Identify which cell holds the provided text, then report its (X, Y) central coordinate. 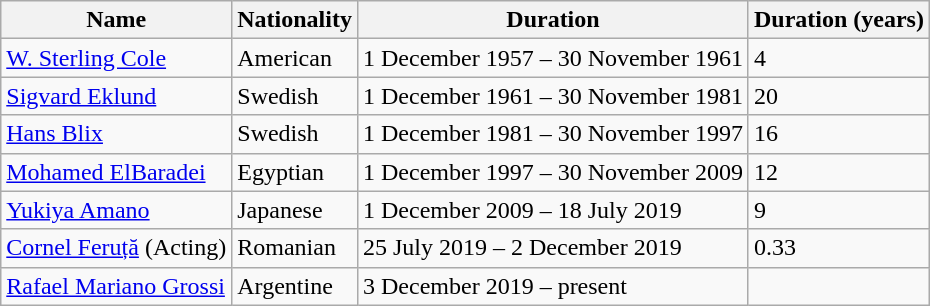
3 December 2019 – present (552, 286)
Cornel Feruță (Acting) (116, 248)
Rafael Mariano Grossi (116, 286)
Duration (552, 20)
Mohamed ElBaradei (116, 172)
1 December 1961 – 30 November 1981 (552, 96)
Duration (years) (838, 20)
1 December 2009 – 18 July 2019 (552, 210)
4 (838, 58)
Sigvard Eklund (116, 96)
American (295, 58)
Nationality (295, 20)
W. Sterling Cole (116, 58)
Name (116, 20)
1 December 1997 – 30 November 2009 (552, 172)
9 (838, 210)
1 December 1981 – 30 November 1997 (552, 134)
Romanian (295, 248)
1 December 1957 – 30 November 1961 (552, 58)
Egyptian (295, 172)
16 (838, 134)
12 (838, 172)
Hans Blix (116, 134)
Argentine (295, 286)
20 (838, 96)
Japanese (295, 210)
0.33 (838, 248)
25 July 2019 – 2 December 2019 (552, 248)
Yukiya Amano (116, 210)
